Locate the cell with the specified text and output its (X, Y) center coordinate. 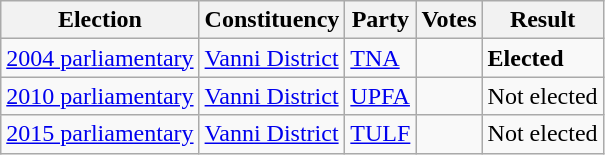
Election (100, 20)
Result (542, 20)
Votes (449, 20)
TULF (380, 134)
2015 parliamentary (100, 134)
Party (380, 20)
2010 parliamentary (100, 96)
Elected (542, 58)
TNA (380, 58)
2004 parliamentary (100, 58)
UPFA (380, 96)
Constituency (272, 20)
